Find where the given text appears and provide that cell's center as (x, y) coordinate. 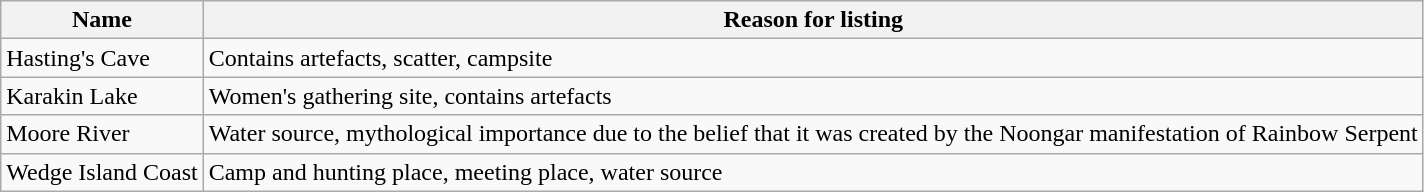
Water source, mythological importance due to the belief that it was created by the Noongar manifestation of Rainbow Serpent (813, 134)
Women's gathering site, contains artefacts (813, 96)
Contains artefacts, scatter, campsite (813, 58)
Hasting's Cave (102, 58)
Camp and hunting place, meeting place, water source (813, 172)
Moore River (102, 134)
Name (102, 20)
Reason for listing (813, 20)
Wedge Island Coast (102, 172)
Karakin Lake (102, 96)
